Find where the given text appears and provide that cell's center as (x, y) coordinate. 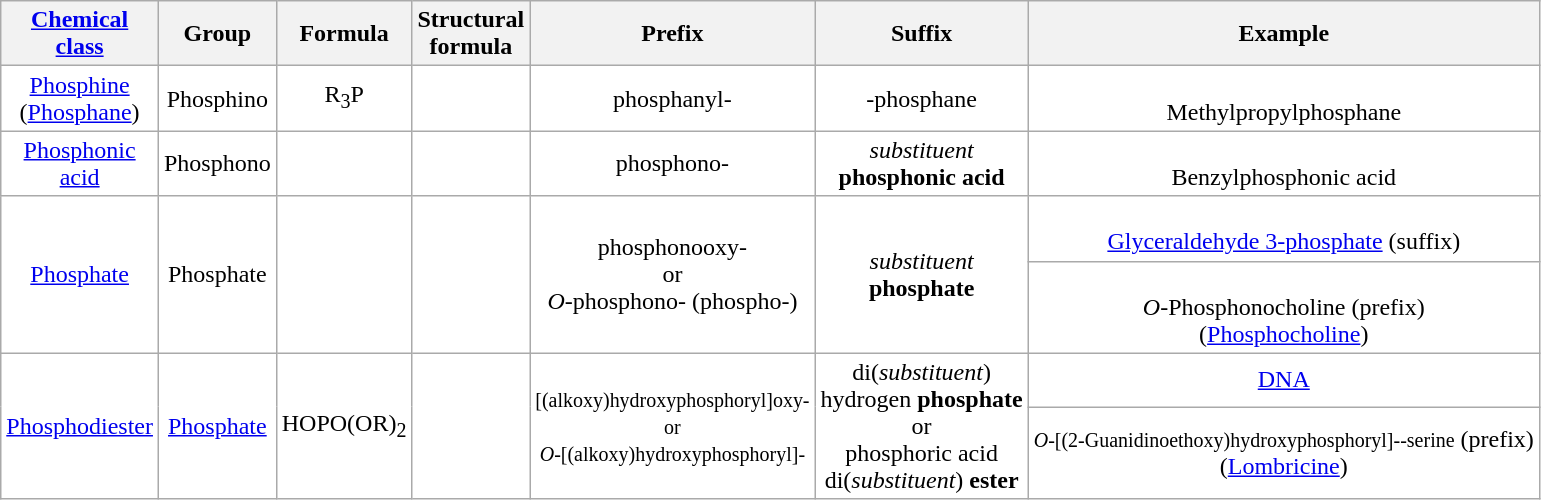
Benzylphosphonic acid (1284, 164)
DNA (1284, 380)
Group (217, 34)
Chemical class (80, 34)
-phosphane (922, 98)
di(substituent) hydrogen phosphateorphosphoric acid di(substituent) ester (922, 426)
Phosphonic acid (80, 164)
R3P (344, 98)
substituent phosphonic acid (922, 164)
Methylpropylphosphane (1284, 98)
phosphonooxy-orO-phosphono- (phospho-) (672, 274)
phosphono- (672, 164)
O‑[(2‑Guanidinoethoxy)hydroxyphosphoryl]‑‑serine (prefix)(Lombricine) (1284, 453)
Phosphono (217, 164)
[(alkoxy)hydroxyphosphoryl]oxy-orO-[(alkoxy)hydroxyphosphoryl]- (672, 426)
phosphanyl- (672, 98)
Phosphodiester (80, 426)
Prefix (672, 34)
Phosphine(Phosphane) (80, 98)
HOPO(OR)2 (344, 426)
Example (1284, 34)
Phosphino (217, 98)
Glyceraldehyde 3-phosphate (suffix) (1284, 228)
Suffix (922, 34)
O-Phosphonocholine (prefix)(Phosphocholine) (1284, 307)
Structural formula (471, 34)
Formula (344, 34)
substituent phosphate (922, 274)
